Determine the [x, y] coordinate at the center of the cell enclosing the given text.  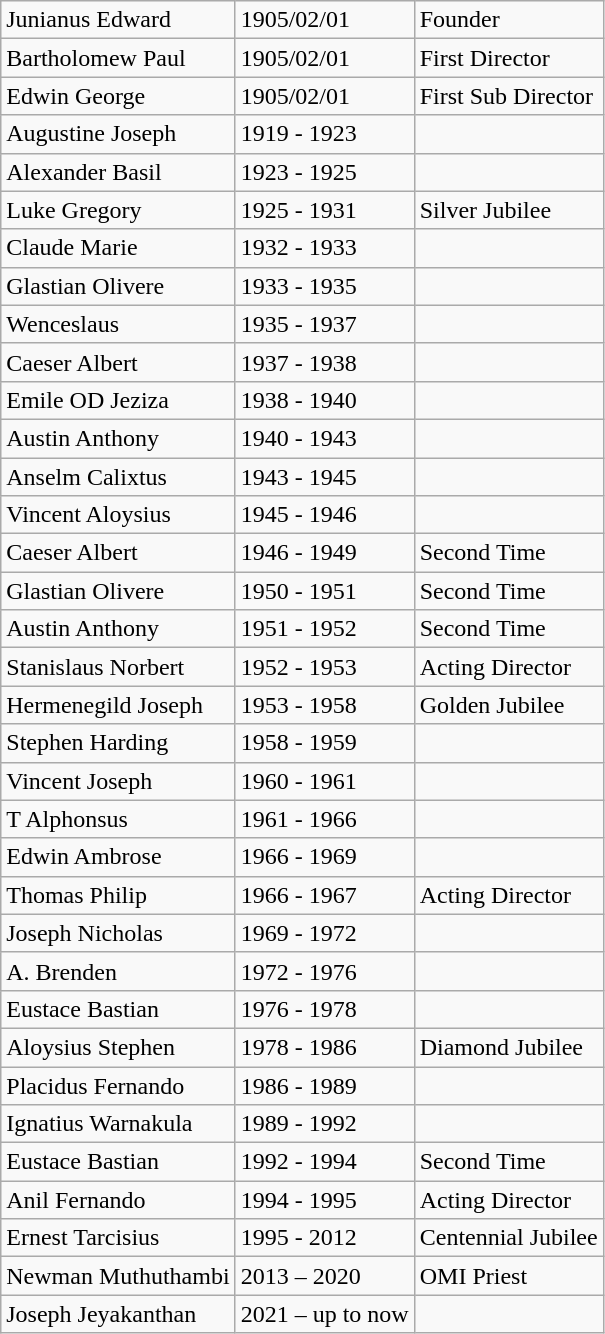
T Alphonsus [118, 819]
Joseph Nicholas [118, 933]
1953 - 1958 [324, 705]
Stephen Harding [118, 743]
1932 - 1933 [324, 248]
Hermenegild Joseph [118, 705]
1961 - 1966 [324, 819]
Golden Jubilee [508, 705]
Edwin George [118, 96]
1994 - 1995 [324, 1200]
1919 - 1923 [324, 134]
Anselm Calixtus [118, 477]
A. Brenden [118, 971]
First Director [508, 58]
2013 – 2020 [324, 1276]
Placidus Fernando [118, 1085]
1995 - 2012 [324, 1238]
1945 - 1946 [324, 515]
1972 - 1976 [324, 971]
Stanislaus Norbert [118, 667]
Ernest Tarcisius [118, 1238]
Silver Jubilee [508, 210]
1943 - 1945 [324, 477]
1976 - 1978 [324, 1009]
1978 - 1986 [324, 1047]
Edwin Ambrose [118, 857]
1966 - 1969 [324, 857]
Junianus Edward [118, 20]
First Sub Director [508, 96]
Vincent Aloysius [118, 515]
1951 - 1952 [324, 629]
1937 - 1938 [324, 362]
Bartholomew Paul [118, 58]
1940 - 1943 [324, 438]
1950 - 1951 [324, 591]
1966 - 1967 [324, 895]
1946 - 1949 [324, 553]
1989 - 1992 [324, 1124]
1986 - 1989 [324, 1085]
Alexander Basil [118, 172]
1952 - 1953 [324, 667]
Thomas Philip [118, 895]
Augustine Joseph [118, 134]
OMI Priest [508, 1276]
1992 - 1994 [324, 1162]
Newman Muthuthambi [118, 1276]
Joseph Jeyakanthan [118, 1314]
1960 - 1961 [324, 781]
Emile OD Jeziza [118, 400]
Claude Marie [118, 248]
1938 - 1940 [324, 400]
Wenceslaus [118, 324]
1935 - 1937 [324, 324]
1923 - 1925 [324, 172]
1958 - 1959 [324, 743]
Ignatius Warnakula [118, 1124]
Vincent Joseph [118, 781]
1969 - 1972 [324, 933]
1925 - 1931 [324, 210]
Anil Fernando [118, 1200]
2021 – up to now [324, 1314]
Centennial Jubilee [508, 1238]
Founder [508, 20]
1933 - 1935 [324, 286]
Luke Gregory [118, 210]
Aloysius Stephen [118, 1047]
Diamond Jubilee [508, 1047]
